Identify which cell holds the provided text, then report its (x, y) central coordinate. 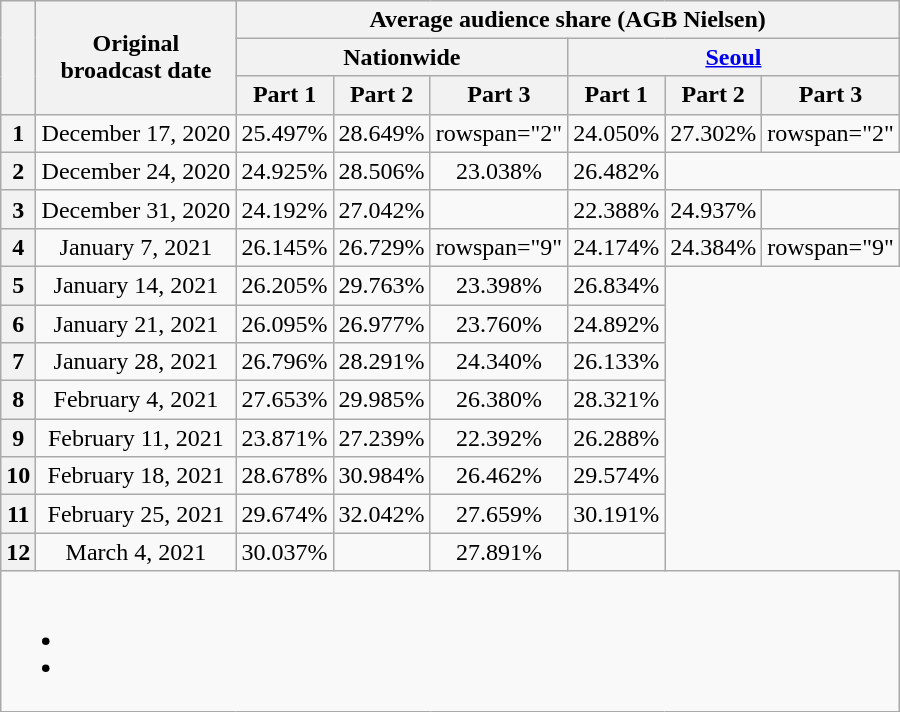
8 (18, 400)
Nationwide (402, 57)
28.321% (616, 400)
January 28, 2021 (136, 362)
1 (18, 133)
January 21, 2021 (136, 323)
27.302% (714, 133)
5 (18, 285)
24.192% (284, 209)
29.763% (382, 285)
25.497% (284, 133)
26.729% (382, 247)
3 (18, 209)
24.925% (284, 171)
February 11, 2021 (136, 438)
27.659% (499, 514)
28.506% (382, 171)
27.239% (382, 438)
February 18, 2021 (136, 476)
23.871% (284, 438)
26.288% (616, 438)
December 31, 2020 (136, 209)
7 (18, 362)
January 14, 2021 (136, 285)
27.042% (382, 209)
10 (18, 476)
March 4, 2021 (136, 552)
30.191% (616, 514)
26.133% (616, 362)
December 17, 2020 (136, 133)
29.574% (616, 476)
30.984% (382, 476)
30.037% (284, 552)
January 7, 2021 (136, 247)
4 (18, 247)
26.145% (284, 247)
26.205% (284, 285)
26.482% (616, 171)
27.891% (499, 552)
February 4, 2021 (136, 400)
February 25, 2021 (136, 514)
28.649% (382, 133)
Seoul (734, 57)
26.834% (616, 285)
23.038% (499, 171)
22.392% (499, 438)
26.095% (284, 323)
9 (18, 438)
Average audience share (AGB Nielsen) (568, 19)
26.796% (284, 362)
29.674% (284, 514)
23.398% (499, 285)
24.050% (616, 133)
December 24, 2020 (136, 171)
28.678% (284, 476)
32.042% (382, 514)
24.892% (616, 323)
24.937% (714, 209)
26.380% (499, 400)
2 (18, 171)
11 (18, 514)
24.384% (714, 247)
24.340% (499, 362)
23.760% (499, 323)
27.653% (284, 400)
28.291% (382, 362)
6 (18, 323)
26.977% (382, 323)
12 (18, 552)
Original broadcast date (136, 57)
22.388% (616, 209)
24.174% (616, 247)
29.985% (382, 400)
26.462% (499, 476)
